Locate the cell with the specified text and output its (x, y) center coordinate. 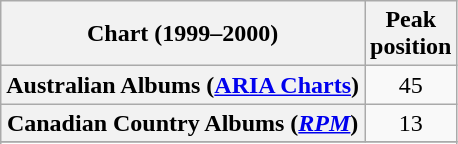
Canadian Country Albums (RPM) (183, 123)
Peak position (411, 34)
45 (411, 85)
Chart (1999–2000) (183, 34)
13 (411, 123)
Australian Albums (ARIA Charts) (183, 85)
